Extract the (x, y) coordinate from the center of the cell holding the provided text.  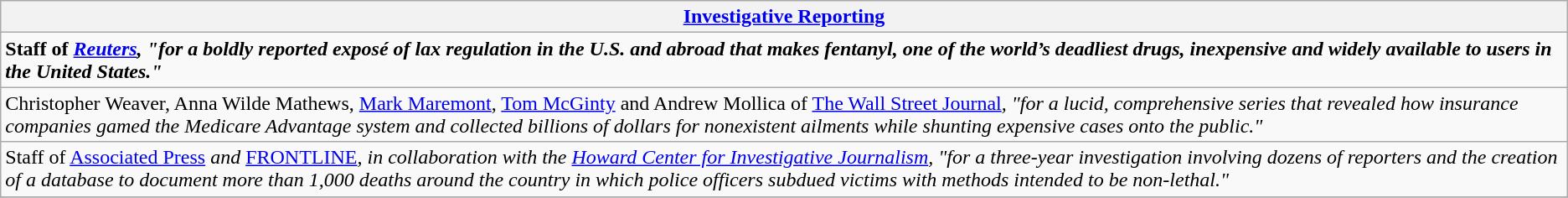
Investigative Reporting (784, 17)
